Locate the cell with the specified text and output its [x, y] center coordinate. 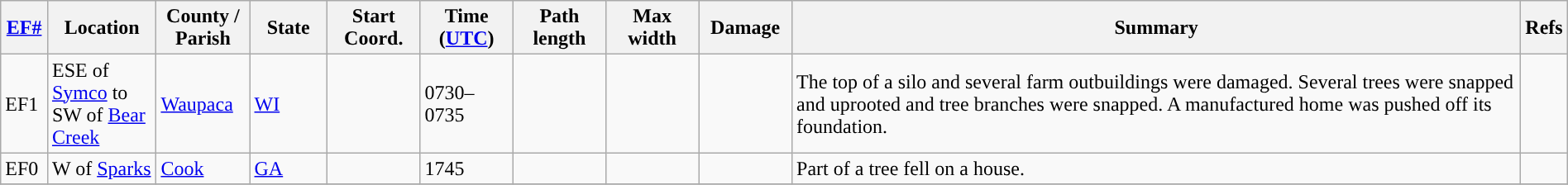
WI [289, 104]
Cook [203, 168]
EF1 [25, 104]
EF# [25, 28]
Time (UTC) [466, 28]
State [289, 28]
W of Sparks [101, 168]
Refs [1544, 28]
EF0 [25, 168]
1745 [466, 168]
ESE of Symco to SW of Bear Creek [101, 104]
Part of a tree fell on a house. [1156, 168]
Max width [653, 28]
GA [289, 168]
Waupaca [203, 104]
Location [101, 28]
County / Parish [203, 28]
Summary [1156, 28]
Start Coord. [374, 28]
Damage [746, 28]
Path length [559, 28]
0730–0735 [466, 104]
